Scan for the cell matching the given text and deliver its [x, y] coordinate at center. 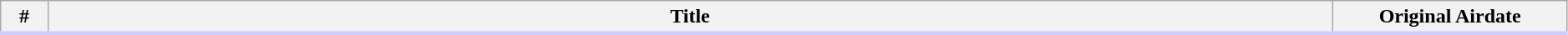
# [24, 17]
Title [690, 17]
Original Airdate [1450, 17]
